Scan for the cell matching the given text and deliver its [x, y] coordinate at center. 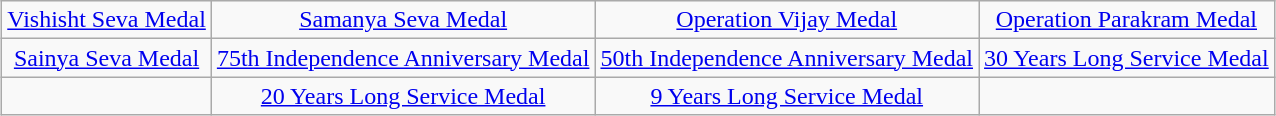
Vishisht Seva Medal [107, 20]
Samanya Seva Medal [403, 20]
20 Years Long Service Medal [403, 96]
Operation Vijay Medal [787, 20]
50th Independence Anniversary Medal [787, 58]
30 Years Long Service Medal [1127, 58]
9 Years Long Service Medal [787, 96]
Operation Parakram Medal [1127, 20]
75th Independence Anniversary Medal [403, 58]
Sainya Seva Medal [107, 58]
